From the cell containing the given text, extract its center point as [x, y] coordinate. 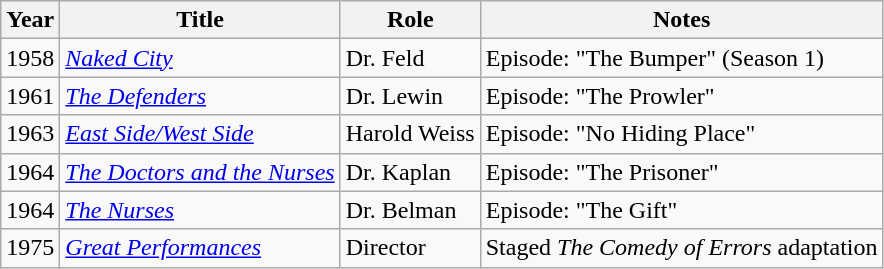
1975 [30, 248]
1963 [30, 134]
Role [410, 20]
Episode: "The Bumper" (Season 1) [682, 58]
Dr. Belman [410, 210]
Dr. Lewin [410, 96]
Dr. Feld [410, 58]
Staged The Comedy of Errors adaptation [682, 248]
Episode: "No Hiding Place" [682, 134]
Title [200, 20]
1958 [30, 58]
The Nurses [200, 210]
Naked City [200, 58]
Episode: "The Prowler" [682, 96]
1961 [30, 96]
Episode: "The Prisoner" [682, 172]
Episode: "The Gift" [682, 210]
The Defenders [200, 96]
Harold Weiss [410, 134]
Year [30, 20]
The Doctors and the Nurses [200, 172]
East Side/West Side [200, 134]
Dr. Kaplan [410, 172]
Director [410, 248]
Notes [682, 20]
Great Performances [200, 248]
